Extract the (X, Y) coordinate from the center of the cell holding the provided text.  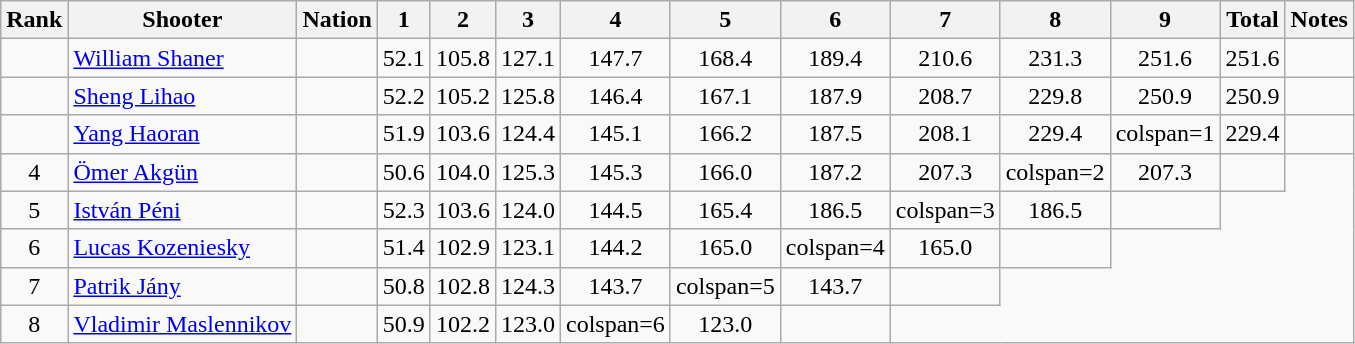
187.9 (835, 96)
István Péni (182, 210)
Ömer Akgün (182, 172)
146.4 (615, 96)
Yang Haoran (182, 134)
Vladimir Maslennikov (182, 324)
colspan=1 (1165, 134)
104.0 (462, 172)
2 (462, 20)
123.1 (528, 248)
50.6 (404, 172)
165.4 (725, 210)
102.8 (462, 286)
Notes (1319, 20)
127.1 (528, 58)
50.9 (404, 324)
124.0 (528, 210)
210.6 (945, 58)
166.0 (725, 172)
167.1 (725, 96)
colspan=4 (835, 248)
105.8 (462, 58)
colspan=5 (725, 286)
colspan=2 (1055, 172)
124.4 (528, 134)
166.2 (725, 134)
Rank (34, 20)
Shooter (182, 20)
9 (1165, 20)
145.3 (615, 172)
colspan=3 (945, 210)
William Shaner (182, 58)
51.4 (404, 248)
Sheng Lihao (182, 96)
51.9 (404, 134)
Nation (337, 20)
52.2 (404, 96)
124.3 (528, 286)
208.7 (945, 96)
145.1 (615, 134)
colspan=6 (615, 324)
Patrik Jány (182, 286)
187.2 (835, 172)
102.2 (462, 324)
168.4 (725, 58)
125.8 (528, 96)
52.3 (404, 210)
189.4 (835, 58)
144.5 (615, 210)
229.8 (1055, 96)
1 (404, 20)
147.7 (615, 58)
144.2 (615, 248)
Total (1252, 20)
208.1 (945, 134)
187.5 (835, 134)
231.3 (1055, 58)
3 (528, 20)
Lucas Kozeniesky (182, 248)
102.9 (462, 248)
125.3 (528, 172)
105.2 (462, 96)
50.8 (404, 286)
52.1 (404, 58)
